Extract the (X, Y) coordinate from the center of the cell holding the provided text.  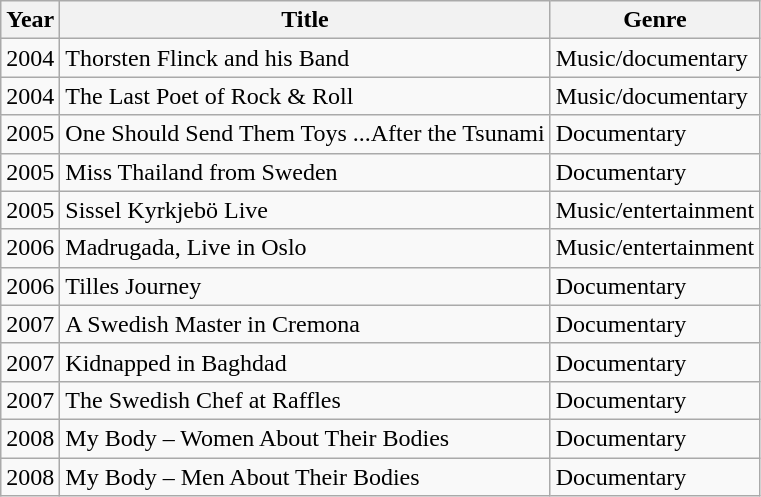
One Should Send Them Toys ...After the Tsunami (305, 134)
The Swedish Chef at Raffles (305, 400)
My Body – Women About Their Bodies (305, 438)
Thorsten Flinck and his Band (305, 58)
Genre (655, 20)
Title (305, 20)
Madrugada, Live in Oslo (305, 248)
Sissel Kyrkjebö Live (305, 210)
Tilles Journey (305, 286)
My Body – Men About Their Bodies (305, 477)
A Swedish Master in Cremona (305, 324)
Year (30, 20)
Kidnapped in Baghdad (305, 362)
The Last Poet of Rock & Roll (305, 96)
Miss Thailand from Sweden (305, 172)
